Provide the (x, y) coordinate of the cell's center where the given text is located.  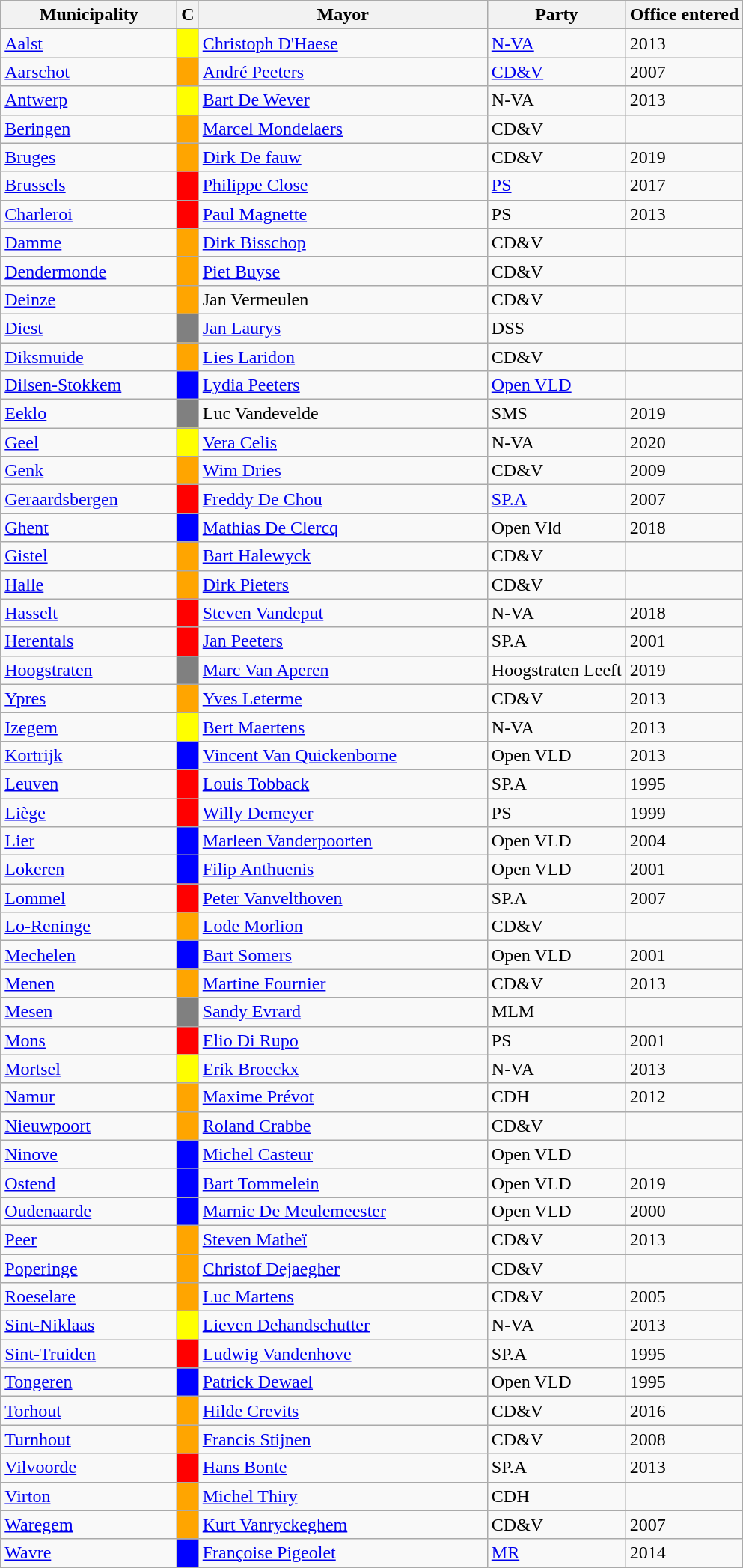
Mortsel (89, 1069)
SMS (557, 414)
Genk (89, 471)
Peer (89, 1239)
Willy Demeyer (343, 812)
MR (557, 1553)
Geel (89, 442)
Gistel (89, 556)
Hoogstraten Leeft (557, 670)
Lokeren (89, 870)
Eeklo (89, 414)
Aarschot (89, 72)
Deinze (89, 299)
Halle (89, 585)
Virton (89, 1496)
Piet Buyse (343, 271)
Ludwig Vandenhove (343, 1354)
Aalst (89, 43)
Roeselare (89, 1297)
Vincent Van Quickenborne (343, 755)
Hoogstraten (89, 670)
Roland Crabbe (343, 1126)
Vilvoorde (89, 1468)
Menen (89, 983)
Nieuwpoort (89, 1126)
1999 (684, 812)
Marc Van Aperen (343, 670)
Filip Anthuenis (343, 870)
Ninove (89, 1154)
Charleroi (89, 214)
Lier (89, 841)
Sandy Evrard (343, 1012)
Dendermonde (89, 271)
Damme (89, 242)
Marnic De Meulemeester (343, 1211)
Municipality (89, 15)
Martine Fournier (343, 983)
Yves Leterme (343, 698)
Michel Thiry (343, 1496)
Vera Celis (343, 442)
Turnhout (89, 1439)
Lode Morlion (343, 927)
Luc Vandevelde (343, 414)
Mechelen (89, 955)
Torhout (89, 1411)
Steven Vandeput (343, 613)
Bart Tommelein (343, 1183)
Kortrijk (89, 755)
Ghent (89, 528)
Lommel (89, 898)
Lydia Peeters (343, 385)
Tongeren (89, 1382)
Sint-Truiden (89, 1354)
Mons (89, 1040)
Ypres (89, 698)
Dirk Bisschop (343, 242)
2020 (684, 442)
Hans Bonte (343, 1468)
Freddy De Chou (343, 499)
Jan Vermeulen (343, 299)
Marleen Vanderpoorten (343, 841)
Namur (89, 1097)
C (188, 15)
2000 (684, 1211)
Diksmuide (89, 357)
Open Vld (557, 528)
Wim Dries (343, 471)
Mayor (343, 15)
Maxime Prévot (343, 1097)
Leuven (89, 784)
Herentals (89, 641)
Lies Laridon (343, 357)
Dilsen-Stokkem (89, 385)
Patrick Dewael (343, 1382)
Steven Matheï (343, 1239)
2017 (684, 186)
2012 (684, 1097)
2008 (684, 1439)
Philippe Close (343, 186)
Dirk Pieters (343, 585)
Christoph D'Haese (343, 43)
Elio Di Rupo (343, 1040)
André Peeters (343, 72)
Oudenaarde (89, 1211)
Mesen (89, 1012)
Louis Tobback (343, 784)
Mathias De Clercq (343, 528)
Bart Halewyck (343, 556)
Poperinge (89, 1269)
Marcel Mondelaers (343, 129)
Peter Vanvelthoven (343, 898)
Michel Casteur (343, 1154)
Lo-Reninge (89, 927)
DSS (557, 328)
Izegem (89, 727)
Office entered (684, 15)
Dirk De fauw (343, 157)
Paul Magnette (343, 214)
Beringen (89, 129)
Diest (89, 328)
Jan Peeters (343, 641)
Antwerp (89, 100)
Erik Broeckx (343, 1069)
Bruges (89, 157)
Christof Dejaegher (343, 1269)
Bart De Wever (343, 100)
Jan Laurys (343, 328)
2009 (684, 471)
Wavre (89, 1553)
Lieven Dehandschutter (343, 1326)
2016 (684, 1411)
Hilde Crevits (343, 1411)
2005 (684, 1297)
Liège (89, 812)
Hasselt (89, 613)
Waregem (89, 1525)
Party (557, 15)
Ostend (89, 1183)
2004 (684, 841)
Bert Maertens (343, 727)
2014 (684, 1553)
Sint-Niklaas (89, 1326)
Brussels (89, 186)
Françoise Pigeolet (343, 1553)
Francis Stijnen (343, 1439)
Geraardsbergen (89, 499)
MLM (557, 1012)
Luc Martens (343, 1297)
Kurt Vanryckeghem (343, 1525)
Bart Somers (343, 955)
